Return the [X, Y] coordinate for the center point of the cell that contains the specified text.  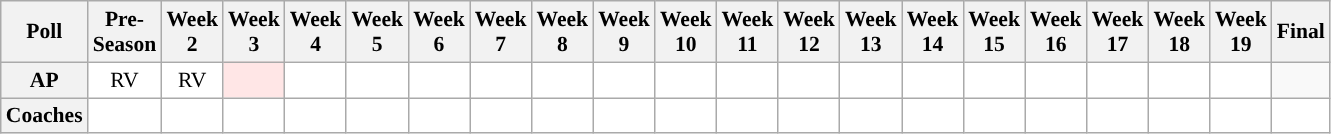
AP [44, 80]
Week3 [254, 32]
Week12 [809, 32]
Week14 [933, 32]
Final [1301, 32]
Week16 [1056, 32]
Week6 [439, 32]
Week2 [192, 32]
Week15 [994, 32]
Pre-Season [125, 32]
Week13 [871, 32]
Week4 [316, 32]
Week5 [377, 32]
Week8 [562, 32]
Week19 [1241, 32]
Week9 [624, 32]
Week17 [1118, 32]
Week10 [686, 32]
Week11 [748, 32]
Coaches [44, 116]
Week18 [1179, 32]
Week7 [501, 32]
Poll [44, 32]
